Determine the (x, y) coordinate at the center of the cell enclosing the given text.  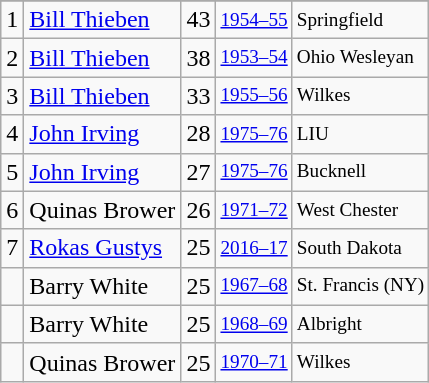
Rokas Gustys (102, 248)
1967–68 (254, 286)
1971–72 (254, 210)
2016–17 (254, 248)
38 (198, 58)
6 (12, 210)
5 (12, 172)
LIU (360, 134)
1970–71 (254, 362)
26 (198, 210)
St. Francis (NY) (360, 286)
1955–56 (254, 96)
2 (12, 58)
Springfield (360, 20)
3 (12, 96)
1953–54 (254, 58)
4 (12, 134)
28 (198, 134)
43 (198, 20)
1 (12, 20)
1954–55 (254, 20)
Ohio Wesleyan (360, 58)
1968–69 (254, 324)
27 (198, 172)
7 (12, 248)
Bucknell (360, 172)
South Dakota (360, 248)
33 (198, 96)
West Chester (360, 210)
Albright (360, 324)
